Output the [X, Y] coordinate of the center of the cell containing the given text.  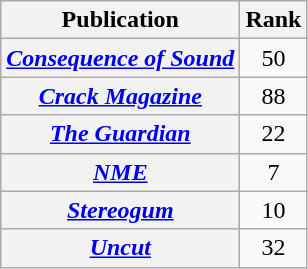
Consequence of Sound [120, 58]
Uncut [120, 248]
32 [274, 248]
Publication [120, 20]
NME [120, 172]
22 [274, 134]
88 [274, 96]
Rank [274, 20]
Stereogum [120, 210]
10 [274, 210]
7 [274, 172]
The Guardian [120, 134]
50 [274, 58]
Crack Magazine [120, 96]
